Scan for the cell matching the given text and deliver its (X, Y) coordinate at center. 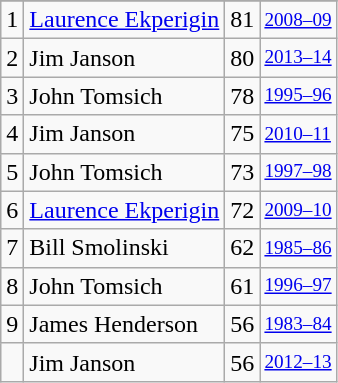
2012–13 (298, 362)
Bill Smolinski (124, 248)
2009–10 (298, 210)
9 (12, 324)
81 (242, 20)
5 (12, 172)
1985–86 (298, 248)
73 (242, 172)
2013–14 (298, 58)
78 (242, 96)
1996–97 (298, 286)
7 (12, 248)
4 (12, 134)
1997–98 (298, 172)
72 (242, 210)
1995–96 (298, 96)
75 (242, 134)
6 (12, 210)
62 (242, 248)
3 (12, 96)
1983–84 (298, 324)
8 (12, 286)
1 (12, 20)
2010–11 (298, 134)
80 (242, 58)
2 (12, 58)
61 (242, 286)
2008–09 (298, 20)
James Henderson (124, 324)
